Determine the [x, y] coordinate at the center of the cell enclosing the given text.  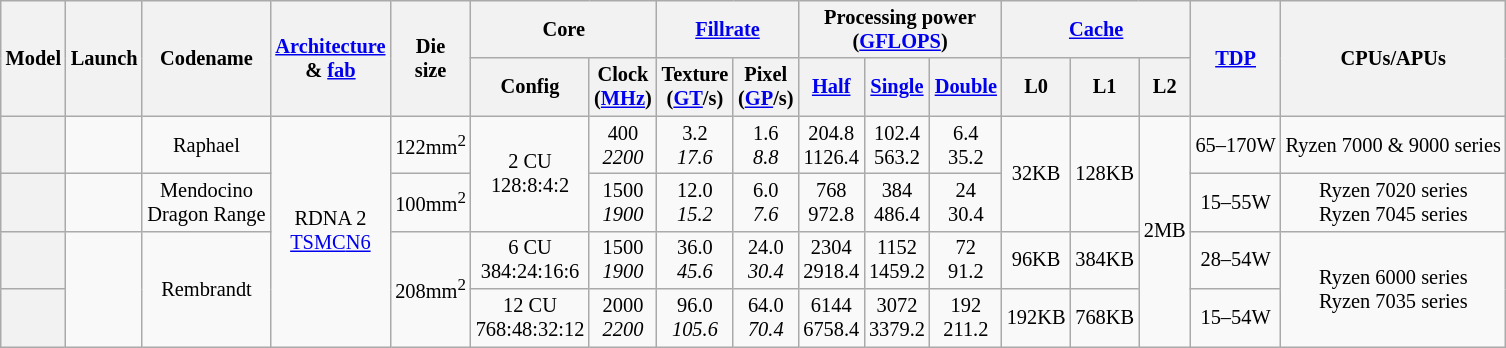
24.0 30.4 [766, 260]
15–55W [1236, 202]
65–170W [1236, 145]
Cache [1096, 29]
TDP [1236, 58]
2 CU 128:8:4:2 [530, 174]
CPUs/APUs [1394, 58]
204.8 1126.4 [831, 145]
Half [831, 87]
RDNA 2 TSMCN6 [330, 232]
3072 3379.2 [897, 318]
Ryzen 6000 series Ryzen 7035 series [1394, 288]
Core [564, 29]
96.0 105.6 [695, 318]
Ryzen 7000 & 9000 series [1394, 145]
384 486.4 [897, 202]
Diesize [430, 58]
3.2 17.6 [695, 145]
Ryzen 7020 series Ryzen 7045 series [1394, 202]
Single [897, 87]
L2 [1165, 87]
Mendocino Dragon Range [206, 202]
2MB [1165, 232]
15–54W [1236, 318]
72 91.2 [966, 260]
L0 [1036, 87]
1.6 8.8 [766, 145]
Raphael [206, 145]
122mm2 [430, 145]
208mm2 [430, 288]
768 972.8 [831, 202]
96KB [1036, 260]
32KB [1036, 174]
28–54W [1236, 260]
6.4 35.2 [966, 145]
400 2200 [622, 145]
Launch [104, 58]
36.0 45.6 [695, 260]
Config [530, 87]
6 CU 384:24:16:6 [530, 260]
192KB [1036, 318]
Texture (GT/s) [695, 87]
2304 2918.4 [831, 260]
384KB [1104, 260]
Architecture & fab [330, 58]
768KB [1104, 318]
6.0 7.6 [766, 202]
6144 6758.4 [831, 318]
Rembrandt [206, 288]
1152 1459.2 [897, 260]
128KB [1104, 174]
102.4 563.2 [897, 145]
64.0 70.4 [766, 318]
100mm2 [430, 202]
Double [966, 87]
12.0 15.2 [695, 202]
Pixel (GP/s) [766, 87]
192 211.2 [966, 318]
Codename [206, 58]
2000 2200 [622, 318]
Model [34, 58]
Processing power(GFLOPS) [900, 29]
L1 [1104, 87]
24 30.4 [966, 202]
12 CU 768:48:32:12 [530, 318]
Fillrate [728, 29]
Clock (MHz) [622, 87]
